From the cell containing the given text, extract its center point as (x, y) coordinate. 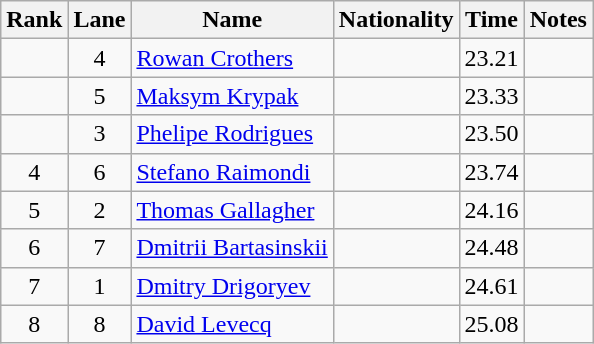
2 (100, 210)
Time (492, 20)
24.48 (492, 248)
Phelipe Rodrigues (232, 134)
David Levecq (232, 324)
Notes (558, 20)
23.21 (492, 58)
23.33 (492, 96)
Rowan Crothers (232, 58)
Name (232, 20)
Thomas Gallagher (232, 210)
Lane (100, 20)
Stefano Raimondi (232, 172)
1 (100, 286)
23.50 (492, 134)
Rank (34, 20)
3 (100, 134)
23.74 (492, 172)
24.16 (492, 210)
25.08 (492, 324)
Nationality (396, 20)
24.61 (492, 286)
Dmitrii Bartasinskii (232, 248)
Dmitry Drigoryev (232, 286)
Maksym Krypak (232, 96)
